From the cell containing the given text, extract its center point as [X, Y] coordinate. 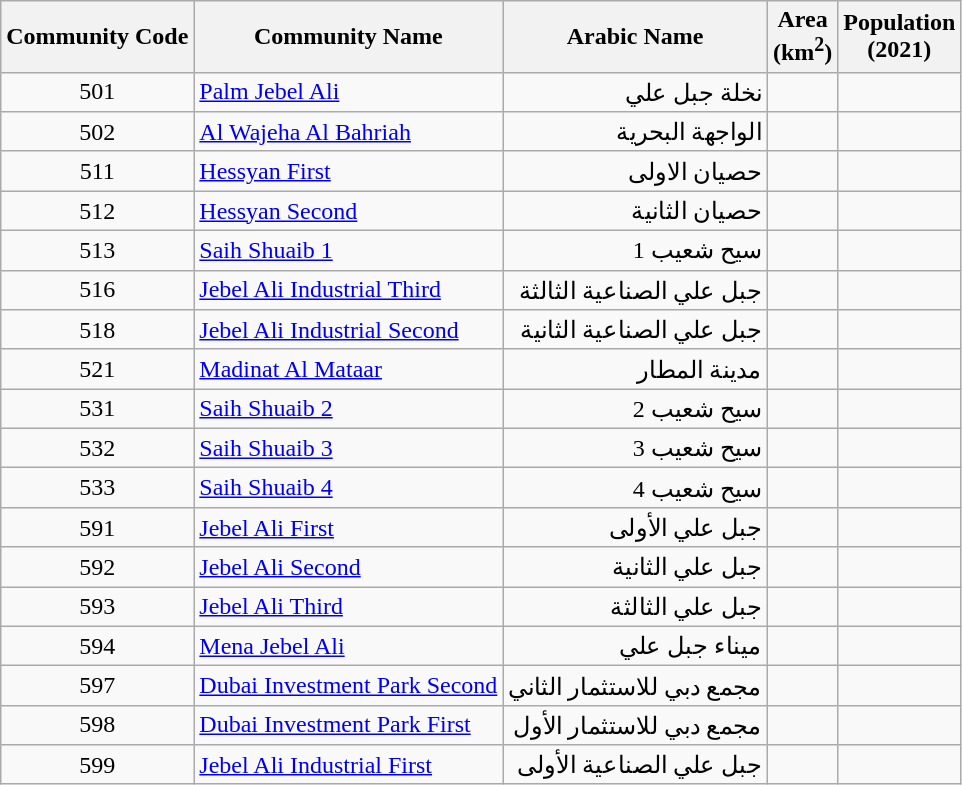
594 [98, 646]
سيح شعيب 3 [636, 448]
جبل علي الصناعية الثالثة [636, 290]
Hessyan First [348, 171]
جبل علي الصناعية الأولى [636, 765]
518 [98, 330]
Saih Shuaib 2 [348, 409]
مدينة المطار [636, 369]
Dubai Investment Park First [348, 725]
Dubai Investment Park Second [348, 686]
Saih Shuaib 3 [348, 448]
سيح شعيب 2 [636, 409]
نخلة جبل علي [636, 92]
592 [98, 567]
599 [98, 765]
مجمع دبي للاستثمار الأول [636, 725]
Jebel Ali First [348, 527]
591 [98, 527]
مجمع دبي للاستثمار الثاني [636, 686]
Madinat Al Mataar [348, 369]
533 [98, 488]
سيح شعيب 1 [636, 251]
521 [98, 369]
597 [98, 686]
513 [98, 251]
جبل علي الثالثة [636, 607]
511 [98, 171]
Jebel Ali Industrial Second [348, 330]
Area(km2) [802, 37]
502 [98, 132]
Mena Jebel Ali [348, 646]
501 [98, 92]
Community Name [348, 37]
Community Code [98, 37]
Arabic Name [636, 37]
جبل علي الأولى [636, 527]
593 [98, 607]
532 [98, 448]
Saih Shuaib 4 [348, 488]
جبل علي الصناعية الثانية [636, 330]
Population(2021) [900, 37]
الواجهة البحرية [636, 132]
531 [98, 409]
Jebel Ali Industrial Third [348, 290]
Jebel Ali Industrial First [348, 765]
حصيان الثانية [636, 211]
ميناء جبل علي [636, 646]
Hessyan Second [348, 211]
516 [98, 290]
Jebel Ali Second [348, 567]
Al Wajeha Al Bahriah [348, 132]
سيح شعيب 4 [636, 488]
Palm Jebel Ali [348, 92]
جبل علي الثانية [636, 567]
Jebel Ali Third [348, 607]
512 [98, 211]
598 [98, 725]
Saih Shuaib 1 [348, 251]
حصيان الاولى [636, 171]
